Detect which cell encompasses the target text, then output its (x, y) center coordinate. 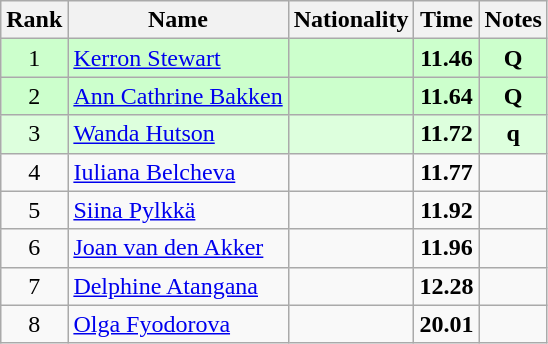
1 (34, 58)
Notes (513, 20)
11.92 (446, 210)
Name (178, 20)
20.01 (446, 324)
8 (34, 324)
7 (34, 286)
Ann Cathrine Bakken (178, 96)
Rank (34, 20)
3 (34, 134)
5 (34, 210)
Olga Fyodorova (178, 324)
11.72 (446, 134)
Kerron Stewart (178, 58)
6 (34, 248)
Iuliana Belcheva (178, 172)
11.64 (446, 96)
Wanda Hutson (178, 134)
12.28 (446, 286)
q (513, 134)
4 (34, 172)
Time (446, 20)
11.96 (446, 248)
11.77 (446, 172)
2 (34, 96)
Delphine Atangana (178, 286)
Siina Pylkkä (178, 210)
11.46 (446, 58)
Nationality (351, 20)
Joan van den Akker (178, 248)
